Return [x, y] of the center of cell containing provided text 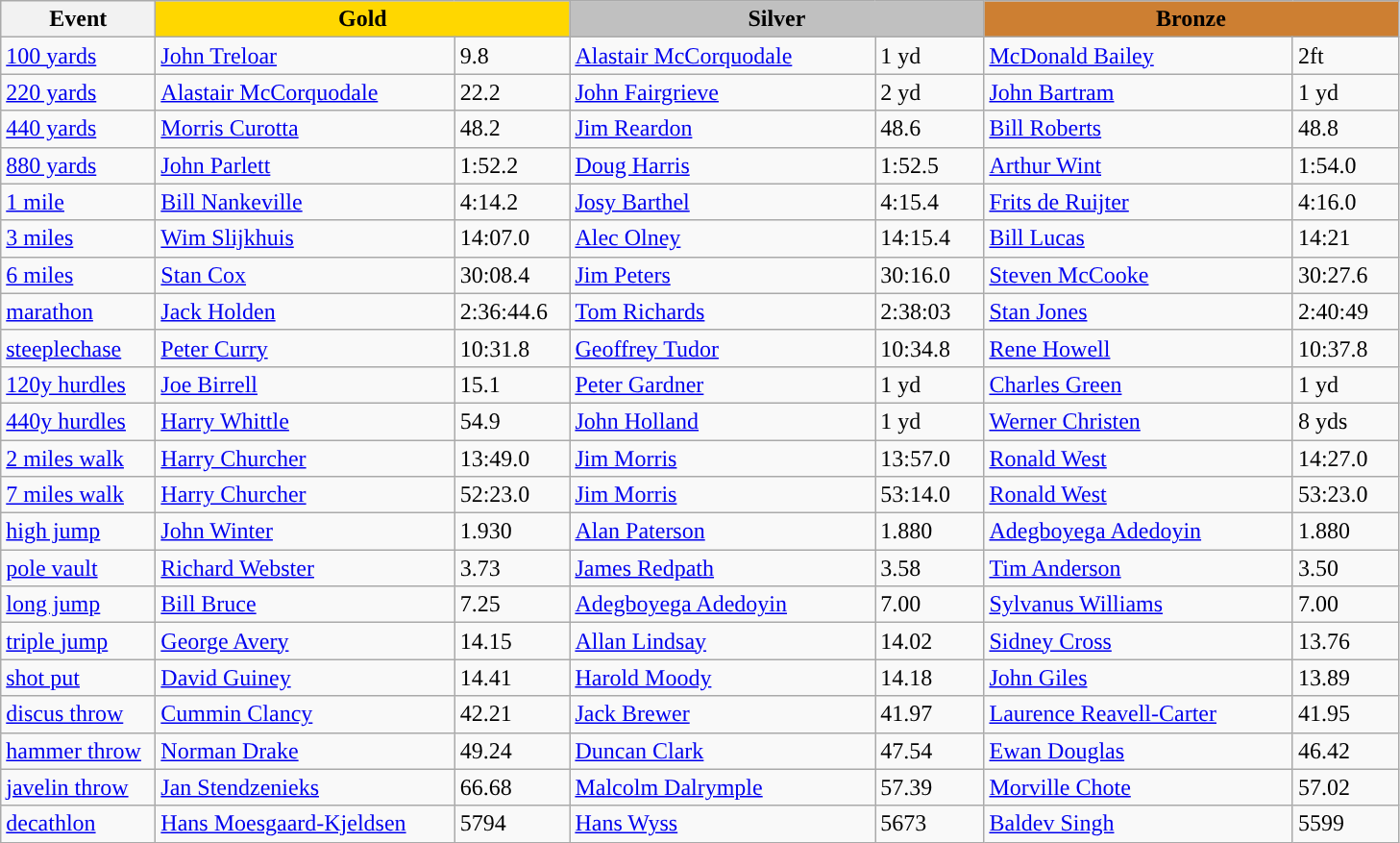
Norman Drake [306, 751]
10:37.8 [1345, 348]
13.89 [1345, 678]
Ewan Douglas [1138, 751]
66.68 [512, 787]
41.97 [930, 714]
13:57.0 [930, 459]
1:54.0 [1345, 165]
14:15.4 [930, 238]
Jack Holden [306, 311]
Peter Curry [306, 348]
52:23.0 [512, 495]
Sylvanus Williams [1138, 605]
pole vault [79, 568]
22.2 [512, 92]
14:27.0 [1345, 459]
John Holland [723, 421]
4:16.0 [1345, 202]
3.58 [930, 568]
Peter Gardner [723, 384]
120y hurdles [79, 384]
100 yards [79, 56]
John Giles [1138, 678]
Harry Whittle [306, 421]
Steven McCooke [1138, 275]
javelin throw [79, 787]
7 miles walk [79, 495]
14.41 [512, 678]
long jump [79, 605]
9.8 [512, 56]
13.76 [1345, 641]
880 yards [79, 165]
Tom Richards [723, 311]
John Treloar [306, 56]
Gold [363, 19]
57.02 [1345, 787]
decathlon [79, 824]
Geoffrey Tudor [723, 348]
1:52.2 [512, 165]
Baldev Singh [1138, 824]
Charles Green [1138, 384]
Morville Chote [1138, 787]
Bill Nankeville [306, 202]
Jack Brewer [723, 714]
Jim Peters [723, 275]
57.39 [930, 787]
John Fairgrieve [723, 92]
49.24 [512, 751]
13:49.0 [512, 459]
James Redpath [723, 568]
steeplechase [79, 348]
discus throw [79, 714]
Morris Curotta [306, 129]
15.1 [512, 384]
53:14.0 [930, 495]
3.73 [512, 568]
42.21 [512, 714]
1.930 [512, 532]
5794 [512, 824]
John Winter [306, 532]
Frits de Ruijter [1138, 202]
4:15.4 [930, 202]
Wim Slijkhuis [306, 238]
14:07.0 [512, 238]
Werner Christen [1138, 421]
Sidney Cross [1138, 641]
Stan Cox [306, 275]
5599 [1345, 824]
14.15 [512, 641]
Bill Lucas [1138, 238]
John Parlett [306, 165]
David Guiney [306, 678]
Bill Bruce [306, 605]
3.50 [1345, 568]
4:14.2 [512, 202]
2 miles walk [79, 459]
Arthur Wint [1138, 165]
2:38:03 [930, 311]
8 yds [1345, 421]
Duncan Clark [723, 751]
46.42 [1345, 751]
2:40:49 [1345, 311]
Richard Webster [306, 568]
5673 [930, 824]
marathon [79, 311]
3 miles [79, 238]
47.54 [930, 751]
48.6 [930, 129]
Jan Stendzenieks [306, 787]
30:08.4 [512, 275]
high jump [79, 532]
Hans Wyss [723, 824]
John Bartram [1138, 92]
2 yd [930, 92]
triple jump [79, 641]
48.2 [512, 129]
Rene Howell [1138, 348]
220 yards [79, 92]
10:34.8 [930, 348]
Malcolm Dalrymple [723, 787]
Stan Jones [1138, 311]
1:52.5 [930, 165]
Josy Barthel [723, 202]
shot put [79, 678]
Hans Moesgaard-Kjeldsen [306, 824]
30:27.6 [1345, 275]
41.95 [1345, 714]
Harold Moody [723, 678]
2ft [1345, 56]
Bronze [1191, 19]
10:31.8 [512, 348]
7.25 [512, 605]
14:21 [1345, 238]
2:36:44.6 [512, 311]
Jim Reardon [723, 129]
48.8 [1345, 129]
Alec Olney [723, 238]
Event [79, 19]
Bill Roberts [1138, 129]
Silver [776, 19]
Laurence Reavell-Carter [1138, 714]
53:23.0 [1345, 495]
McDonald Bailey [1138, 56]
440 yards [79, 129]
54.9 [512, 421]
Joe Birrell [306, 384]
1 mile [79, 202]
Tim Anderson [1138, 568]
Doug Harris [723, 165]
Allan Lindsay [723, 641]
6 miles [79, 275]
440y hurdles [79, 421]
hammer throw [79, 751]
14.02 [930, 641]
Alan Paterson [723, 532]
Cummin Clancy [306, 714]
George Avery [306, 641]
30:16.0 [930, 275]
14.18 [930, 678]
